Identify which cell holds the provided text, then report its [X, Y] central coordinate. 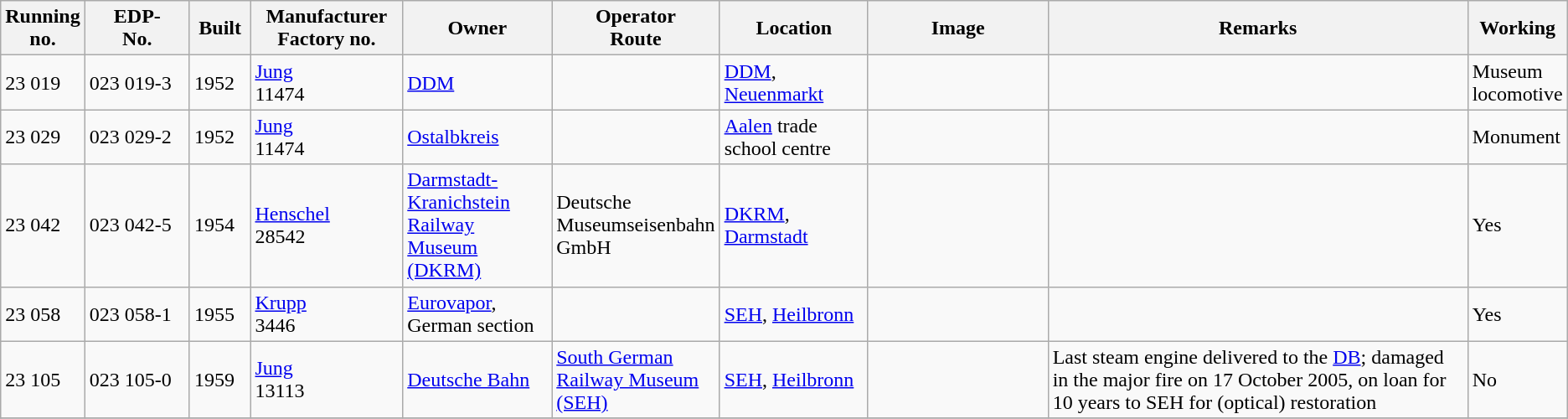
Deutsche Bahn [477, 380]
23 042 [43, 225]
023 042-5 [137, 225]
Eurovapor, German section [477, 313]
Last steam engine delivered to the DB; damaged in the major fire on 17 October 2005, on loan for 10 years to SEH for (optical) restoration [1258, 380]
23 058 [43, 313]
DKRM, Darmstadt [794, 225]
23 029 [43, 137]
DDM [477, 82]
DDM, Neuenmarkt [794, 82]
23 019 [43, 82]
Remarks [1258, 28]
Henschel28542 [327, 225]
Deutsche Museumseisenbahn GmbH [636, 225]
South German Railway Museum (SEH) [636, 380]
23 105 [43, 380]
OperatorRoute [636, 28]
EDP-No. [137, 28]
1954 [219, 225]
Working [1518, 28]
Aalen tradeschool centre [794, 137]
ManufacturerFactory no. [327, 28]
Monument [1518, 137]
1955 [219, 313]
Darmstadt-Kranichstein Railway Museum (DKRM) [477, 225]
Krupp3446 [327, 313]
Jung13113 [327, 380]
Built [219, 28]
023 105-0 [137, 380]
023 019-3 [137, 82]
1959 [219, 380]
Ostalbkreis [477, 137]
Museum locomotive [1518, 82]
Runningno. [43, 28]
No [1518, 380]
Owner [477, 28]
023 058-1 [137, 313]
Image [958, 28]
Location [794, 28]
023 029-2 [137, 137]
